Return the [X, Y] coordinate for the center point of the cell that contains the specified text.  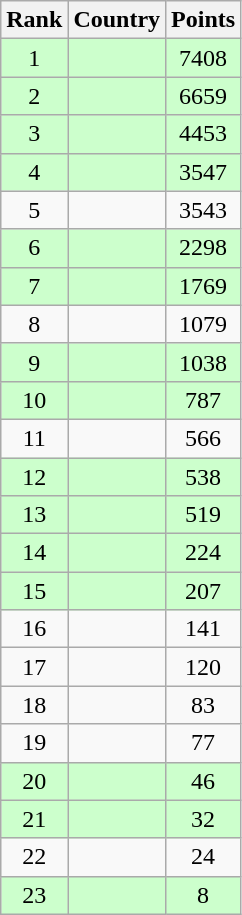
3 [34, 134]
224 [204, 553]
Country [117, 20]
Points [204, 20]
77 [204, 743]
7 [34, 286]
2 [34, 96]
13 [34, 515]
15 [34, 591]
6 [34, 248]
14 [34, 553]
21 [34, 819]
207 [204, 591]
10 [34, 400]
3547 [204, 172]
141 [204, 629]
16 [34, 629]
3543 [204, 210]
566 [204, 438]
46 [204, 781]
Rank [34, 20]
4 [34, 172]
787 [204, 400]
18 [34, 705]
20 [34, 781]
4453 [204, 134]
120 [204, 667]
9 [34, 362]
5 [34, 210]
19 [34, 743]
24 [204, 857]
12 [34, 477]
6659 [204, 96]
1769 [204, 286]
519 [204, 515]
22 [34, 857]
1079 [204, 324]
17 [34, 667]
1 [34, 58]
7408 [204, 58]
83 [204, 705]
11 [34, 438]
32 [204, 819]
23 [34, 895]
2298 [204, 248]
538 [204, 477]
1038 [204, 362]
